Scan for the cell matching the given text and deliver its (X, Y) coordinate at center. 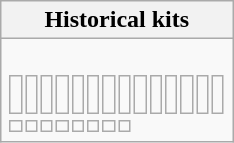
Historical kits (117, 20)
